Identify which cell holds the provided text, then report its (X, Y) central coordinate. 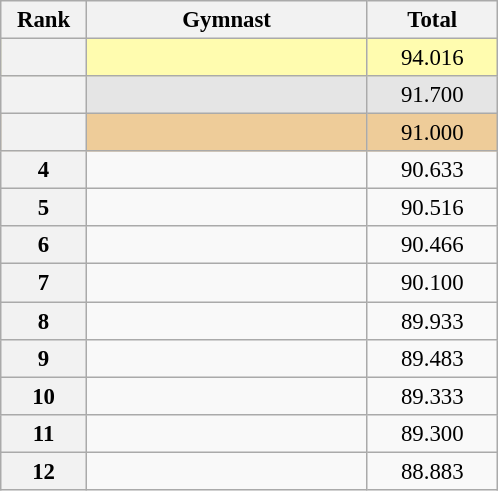
91.700 (432, 95)
11 (44, 433)
89.483 (432, 358)
4 (44, 170)
Gymnast (226, 20)
94.016 (432, 58)
5 (44, 208)
88.883 (432, 471)
9 (44, 358)
Total (432, 20)
10 (44, 396)
90.100 (432, 283)
7 (44, 283)
89.333 (432, 396)
91.000 (432, 133)
6 (44, 245)
89.933 (432, 321)
Rank (44, 20)
90.466 (432, 245)
90.516 (432, 208)
90.633 (432, 170)
8 (44, 321)
89.300 (432, 433)
12 (44, 471)
